Identify which cell holds the provided text, then report its [x, y] central coordinate. 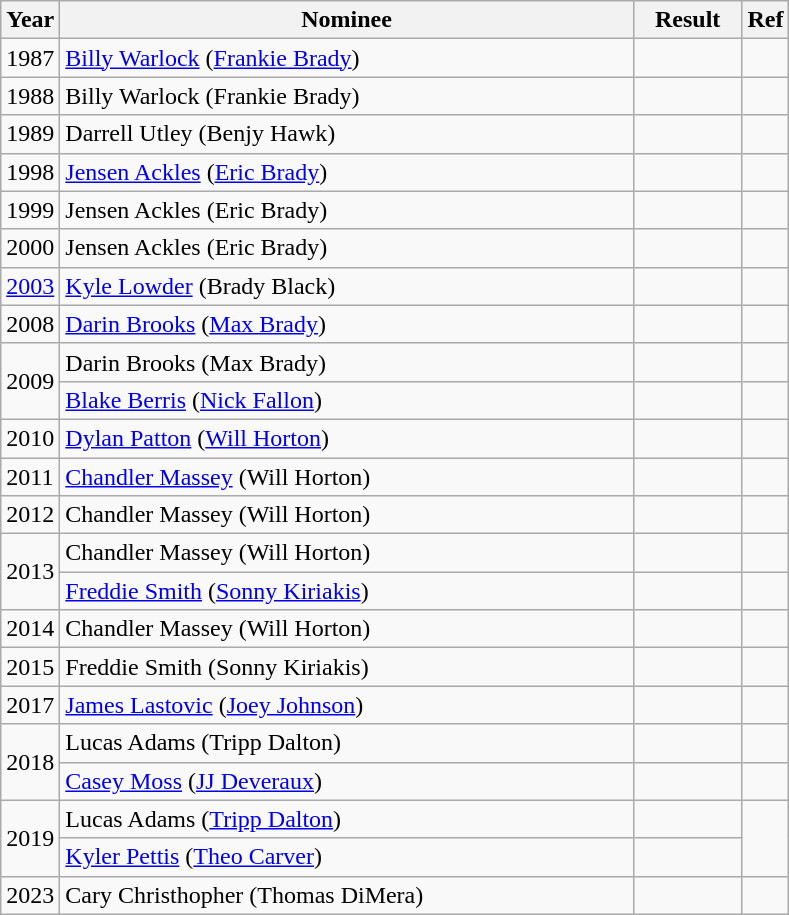
2010 [30, 438]
Year [30, 20]
2003 [30, 286]
2017 [30, 705]
Result [688, 20]
2008 [30, 324]
1987 [30, 58]
Kyler Pettis (Theo Carver) [347, 857]
2013 [30, 572]
2011 [30, 477]
Nominee [347, 20]
Cary Christhopher (Thomas DiMera) [347, 895]
2014 [30, 629]
2000 [30, 248]
2019 [30, 838]
2018 [30, 762]
1999 [30, 210]
2009 [30, 381]
Dylan Patton (Will Horton) [347, 438]
Ref [766, 20]
1988 [30, 96]
2015 [30, 667]
James Lastovic (Joey Johnson) [347, 705]
1998 [30, 172]
1989 [30, 134]
Blake Berris (Nick Fallon) [347, 400]
Casey Moss (JJ Deveraux) [347, 781]
2012 [30, 515]
Kyle Lowder (Brady Black) [347, 286]
2023 [30, 895]
Darrell Utley (Benjy Hawk) [347, 134]
